Output the [x, y] coordinate of the center of the cell containing the given text.  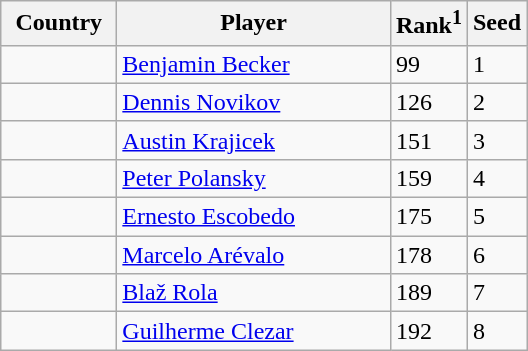
159 [428, 178]
189 [428, 293]
Benjamin Becker [254, 64]
6 [496, 255]
7 [496, 293]
Player [254, 24]
8 [496, 331]
Dennis Novikov [254, 102]
Seed [496, 24]
151 [428, 140]
3 [496, 140]
Peter Polansky [254, 178]
Austin Krajicek [254, 140]
99 [428, 64]
192 [428, 331]
Rank1 [428, 24]
126 [428, 102]
Ernesto Escobedo [254, 217]
175 [428, 217]
1 [496, 64]
2 [496, 102]
4 [496, 178]
Country [59, 24]
178 [428, 255]
Guilherme Clezar [254, 331]
Marcelo Arévalo [254, 255]
5 [496, 217]
Blaž Rola [254, 293]
